Return the [X, Y] coordinate for the center point of the cell that contains the specified text.  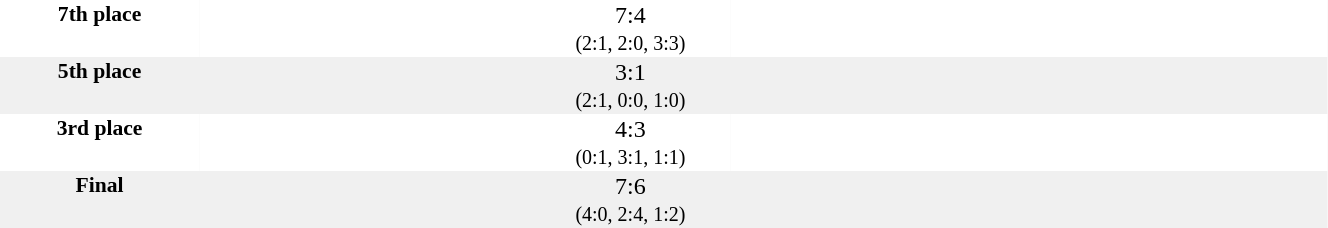
3rd place [100, 142]
7th place [100, 28]
7:6(4:0, 2:4, 1:2) [630, 200]
Final [100, 200]
3:1(2:1, 0:0, 1:0) [630, 86]
4:3(0:1, 3:1, 1:1) [630, 142]
7:4(2:1, 2:0, 3:3) [630, 28]
5th place [100, 86]
